Identify which cell holds the provided text, then report its [x, y] central coordinate. 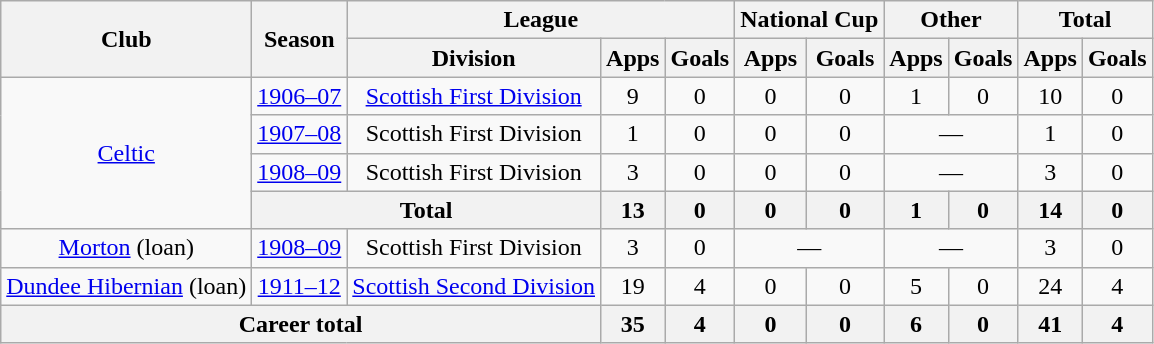
14 [1050, 210]
24 [1050, 286]
19 [633, 286]
6 [916, 324]
Club [126, 39]
35 [633, 324]
Other [951, 20]
1907–08 [300, 134]
Celtic [126, 153]
13 [633, 210]
Scottish Second Division [474, 286]
1906–07 [300, 96]
Dundee Hibernian (loan) [126, 286]
10 [1050, 96]
Season [300, 39]
Career total [301, 324]
41 [1050, 324]
National Cup [810, 20]
1911–12 [300, 286]
League [541, 20]
Division [474, 58]
9 [633, 96]
Morton (loan) [126, 248]
5 [916, 286]
